Output the (X, Y) coordinate of the center of the cell containing the given text.  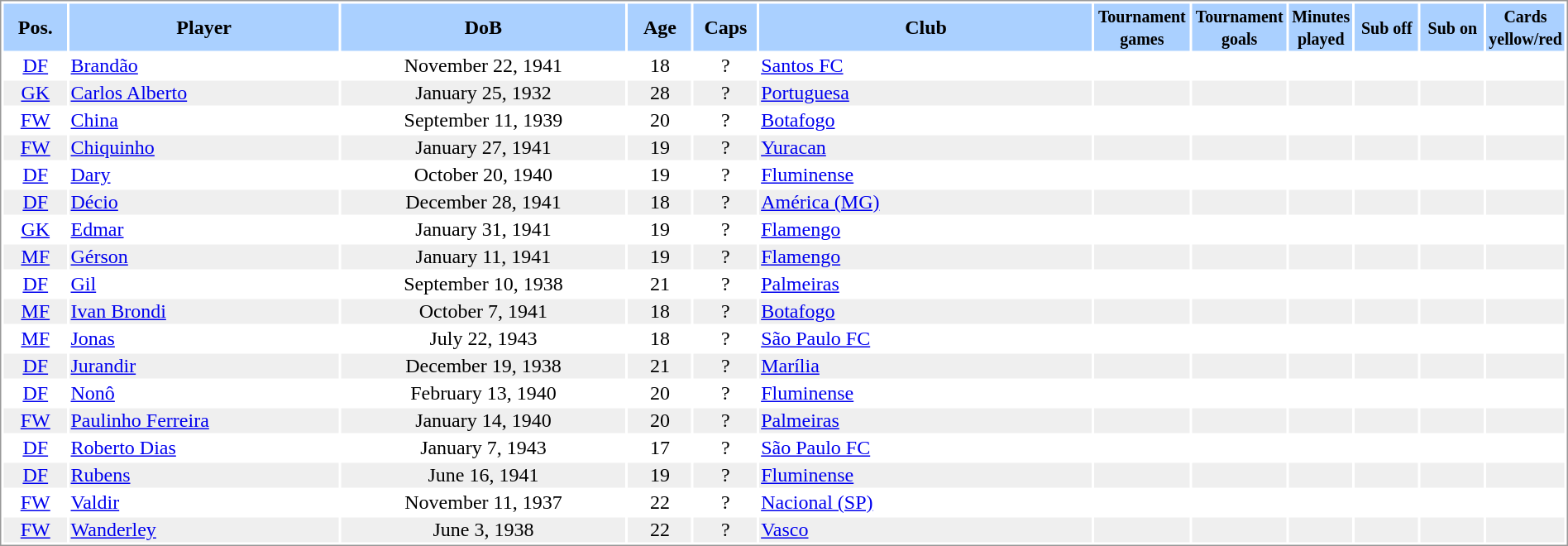
Valdir (203, 502)
Yuracan (926, 148)
Minutesplayed (1322, 26)
June 16, 1941 (483, 476)
Dary (203, 175)
Carlos Alberto (203, 93)
Roberto Dias (203, 448)
January 14, 1940 (483, 421)
Sub on (1452, 26)
October 20, 1940 (483, 175)
January 25, 1932 (483, 93)
Gérson (203, 257)
July 22, 1943 (483, 338)
Sub off (1388, 26)
Ivan Brondi (203, 312)
Gil (203, 284)
December 19, 1938 (483, 366)
Marília (926, 366)
Jurandir (203, 366)
Club (926, 26)
June 3, 1938 (483, 530)
November 11, 1937 (483, 502)
DoB (483, 26)
América (MG) (926, 203)
Tournamentgoals (1239, 26)
October 7, 1941 (483, 312)
Edmar (203, 229)
Wanderley (203, 530)
Brandão (203, 65)
September 10, 1938 (483, 284)
28 (660, 93)
January 31, 1941 (483, 229)
December 28, 1941 (483, 203)
February 13, 1940 (483, 393)
Décio (203, 203)
17 (660, 448)
January 11, 1941 (483, 257)
Nonô (203, 393)
Jonas (203, 338)
Age (660, 26)
China (203, 120)
November 22, 1941 (483, 65)
Pos. (35, 26)
Cardsyellow/red (1526, 26)
Caps (726, 26)
Nacional (SP) (926, 502)
January 27, 1941 (483, 148)
September 11, 1939 (483, 120)
Tournamentgames (1141, 26)
Paulinho Ferreira (203, 421)
January 7, 1943 (483, 448)
Chiquinho (203, 148)
Rubens (203, 476)
Vasco (926, 530)
Portuguesa (926, 93)
Player (203, 26)
Santos FC (926, 65)
